For the text-containing cell, return its midpoint in [x, y] coordinate format. 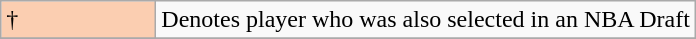
† [78, 20]
Denotes player who was also selected in an NBA Draft [426, 20]
